From the cell containing the given text, extract its center point as (x, y) coordinate. 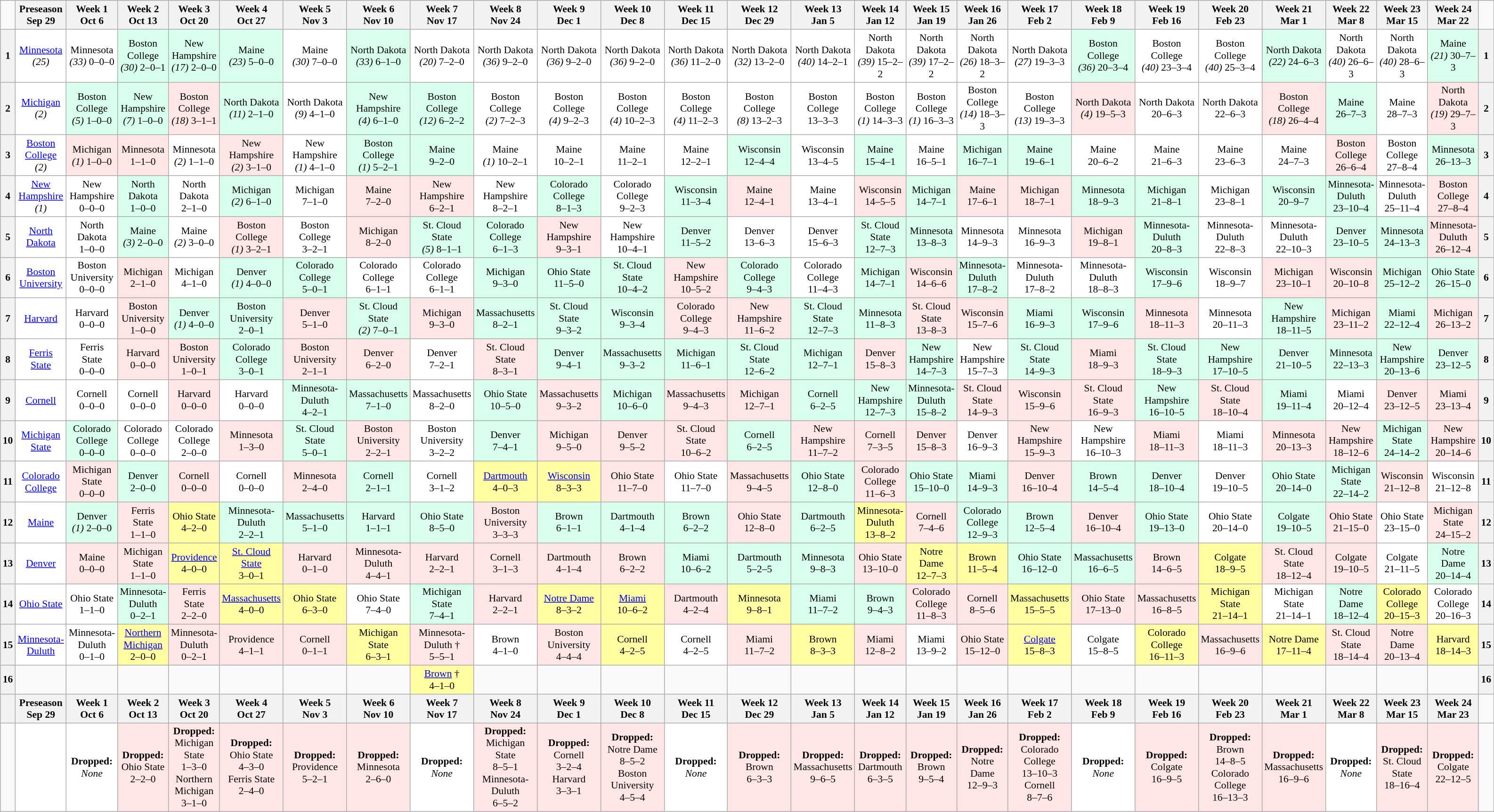
Maine28–7–3 (1402, 108)
Colorado College11–8–3 (931, 604)
Maine (41, 523)
Minnesota-Duluth15–8–2 (931, 400)
St. Cloud State18–10–4 (1230, 400)
North Dakota(11) 2–1–0 (252, 108)
Cornell (41, 400)
Maine7–2–0 (379, 196)
Ohio State7–4–0 (379, 604)
Colorado College5–0–1 (315, 278)
North Dakota(40) 28–6–3 (1402, 56)
Minnesota-Duluth †5–5–1 (442, 645)
Dropped:Brown6–3–3 (759, 768)
Minnesota-Duluth23–10–4 (1351, 196)
Denver6–2–0 (379, 360)
Minnesota-Duluth4–2–1 (315, 400)
New Hampshire(4) 6–1–0 (379, 108)
North Dakota (41, 237)
Michigan8–2–0 (379, 237)
Minnesota(2) 1–1–0 (194, 155)
Notre Dame17–11–4 (1293, 645)
Miami22–12–4 (1402, 318)
Notre Dame18–12–4 (1351, 604)
Minnesota-Duluth20–8–3 (1167, 237)
Dropped:Colgate16–9–5 (1167, 768)
Boston College(2) 7–2–3 (506, 108)
Wisconsin8–3–3 (569, 482)
Boston College(36) 20–3–4 (1103, 56)
Harvard1–1–1 (379, 523)
Colgate15–8–5 (1103, 645)
Colorado College9–2–3 (632, 196)
Massachusetts9–4–5 (759, 482)
Maine0–0–0 (92, 563)
Colorado College8–1–3 (569, 196)
Notre Dame20–14–4 (1453, 563)
Michigan23–10–1 (1293, 278)
Dropped:Ohio State4–3–0Ferris State2–4–0 (252, 768)
Ohio State8–5–0 (442, 523)
Minnesota-Duluth2–2–1 (252, 523)
St. Cloud State18–12–4 (1293, 563)
Miami16–9–3 (1040, 318)
North Dakota(39) 17–2–2 (931, 56)
Dropped:Notre Dame8–5–2Boston University4–5–4 (632, 768)
Notre Dame8–3–2 (569, 604)
Michigan16–7–1 (982, 155)
Boston College(4) 11–2–3 (696, 108)
Minnesota9–8–1 (759, 604)
Wisconsin11–3–4 (696, 196)
New Hampshire15–7–3 (982, 360)
North Dakota(39) 15–2–2 (880, 56)
Michigan State6–3–1 (379, 645)
Minnesota13–8–3 (931, 237)
Dropped:Michigan State1–3–0Northern Michigan3–1–0 (194, 768)
Boston College(2) (41, 155)
Denver15–6–3 (823, 237)
Michigan State24–15–2 (1453, 523)
Michigan10–6–0 (632, 400)
Maine20–6–2 (1103, 155)
Minnesota18–9–3 (1103, 196)
St. Cloud State9–3–2 (569, 318)
Maine15–4–1 (880, 155)
Brown4–1–0 (506, 645)
Boston College(1) 14–3–3 (880, 108)
Minnesota-Duluth18–8–3 (1103, 278)
Dropped:Brown9–5–4 (931, 768)
Maine(2) 3–0–0 (194, 237)
Wisconsin13–4–5 (823, 155)
Boston College(1) 16–3–3 (931, 108)
St. Cloud State13–8–3 (931, 318)
Maine23–6–3 (1230, 155)
North Dakota(40) 14–2–1 (823, 56)
Michigan21–8–1 (1167, 196)
Boston College13–3–3 (823, 108)
Ferris State2–2–0 (194, 604)
Minnesota(25) (41, 56)
Ohio State11–5–0 (569, 278)
New Hampshire18–12–6 (1351, 441)
Minnesota-Duluth22–10–3 (1293, 237)
Boston University3–2–2 (442, 441)
New Hampshire9–3–1 (569, 237)
Ohio State23–15–0 (1402, 523)
Minnesota20–13–3 (1293, 441)
North Dakota22–6–3 (1230, 108)
Minnesota1–1–0 (143, 155)
Ohio State17–13–0 (1103, 604)
North Dakota(27) 19–3–3 (1040, 56)
Boston College26–6–4 (1351, 155)
Boston University4–4–4 (569, 645)
Denver (41, 563)
Wisconsin14–6–6 (931, 278)
Denver18–10–4 (1167, 482)
Boston University2–0–1 (252, 318)
Dropped:Ohio State2–2–0 (143, 768)
Minnesota11–8–3 (880, 318)
Colorado College6–1–3 (506, 237)
Harvard18–14–3 (1453, 645)
New Hampshire10–4–1 (632, 237)
Harvard (41, 318)
Boston College(13) 19–3–3 (1040, 108)
St. Cloud State5–0–1 (315, 441)
Ohio State4–2–0 (194, 523)
Minnesota20–11–3 (1230, 318)
Brown6–1–1 (569, 523)
Maine26–7–3 (1351, 108)
Minnesota-Duluth4–4–1 (379, 563)
Maine(30) 7–0–0 (315, 56)
Dropped:Colorado College13–10–3Cornell8–7–6 (1040, 768)
Denver(1) 2–0–0 (92, 523)
Wisconsin14–5–5 (880, 196)
Miami20–12–4 (1351, 400)
Maine12–4–1 (759, 196)
New Hampshire0–0–0 (92, 196)
Massachusetts16–9–6 (1230, 645)
Minnesota-Duluth22–8–3 (1230, 237)
New Hampshire8–2–1 (506, 196)
Dartmouth6–2–5 (823, 523)
Boston College(12) 6–2–2 (442, 108)
Massachusetts4–0–0 (252, 604)
Michigan State0–0–0 (92, 482)
Ohio State21–15–0 (1351, 523)
Dropped:Massachusetts9–6–5 (823, 768)
Dropped:Colgate22–12–5 (1453, 768)
Providence4–0–0 (194, 563)
Colorado College20–15–3 (1402, 604)
North Dakota(36) 11–2–0 (696, 56)
Maine13–4–1 (823, 196)
Michigan(2) 6–1–0 (252, 196)
Dartmouth5–2–5 (759, 563)
Denver21–10–5 (1293, 360)
Ohio State13–10–0 (880, 563)
St. Cloud State18–9–3 (1167, 360)
New Hampshire14–7–3 (931, 360)
Boston College(8) 13–2–3 (759, 108)
Michigan26–13–2 (1453, 318)
Ferris State (41, 360)
Denver7–4–1 (506, 441)
Boston College(30) 2–0–1 (143, 56)
Michigan(1) 1–0–0 (92, 155)
New Hampshire20–14–6 (1453, 441)
Miami12–8–2 (880, 645)
Maine16–5–1 (931, 155)
Dropped:Notre Dame12–9–3 (982, 768)
Denver2–0–0 (143, 482)
Minnesota2–4–0 (315, 482)
St. Cloud State18–14–4 (1351, 645)
New Hampshire17–10–5 (1230, 360)
Boston University3–3–3 (506, 523)
North Dakota(26) 18–3–2 (982, 56)
Minnesota24–13–3 (1402, 237)
Massachusetts7–1–0 (379, 400)
Brown8–3–3 (823, 645)
New Hampshire(1) (41, 196)
St. Cloud State(5) 8–1–1 (442, 237)
Wisconsin20–10–8 (1351, 278)
Boston College3–2–1 (315, 237)
Ferris State0–0–0 (92, 360)
Boston University2–1–1 (315, 360)
Denver23–10–5 (1351, 237)
Dropped:Minnesota2–6–0 (379, 768)
Massachusetts8–2–1 (506, 318)
St. Cloud State3–0–1 (252, 563)
Michigan(2) (41, 108)
Colorado College11–4–3 (823, 278)
Minnesota22–13–3 (1351, 360)
Colgate18–9–5 (1230, 563)
North Dakota(20) 7–2–0 (442, 56)
Denver11–5–2 (696, 237)
Miami18–9–3 (1103, 360)
Boston College(4) 9–2–3 (569, 108)
New Hampshire10–5–2 (696, 278)
Maine17–6–1 (982, 196)
Colgate21–11–5 (1402, 563)
Denver9–5–2 (632, 441)
North Dakota(22) 24–6–3 (1293, 56)
Colorado College (41, 482)
Boston College(18) 3–1–1 (194, 108)
New Hampshire(1) 4–1–0 (315, 155)
St. Cloud State(2) 7–0–1 (379, 318)
Colorado College3–0–1 (252, 360)
Boston College(1) 5–2–1 (379, 155)
Brown11–5–4 (982, 563)
Maine24–7–3 (1293, 155)
Ferris State1–1–0 (143, 523)
Cornell3–1–2 (442, 482)
Minnesota1–3–0 (252, 441)
Dropped:Michigan State8–5–1Minnesota-Duluth6–5–2 (506, 768)
Wisconsin9–3–4 (632, 318)
Colorado College16–11–3 (1167, 645)
Maine12–2–1 (696, 155)
Minnesota26–13–3 (1453, 155)
New Hampshire15–9–3 (1040, 441)
Brown †4–1–0 (442, 680)
Michigan25–12–2 (1402, 278)
Brown14–6–5 (1167, 563)
Miami23–13–4 (1453, 400)
Wisconsin20–9–7 (1293, 196)
Cornell7–3–5 (880, 441)
Michigan23–8–1 (1230, 196)
Boston University1–0–1 (194, 360)
Cornell3–1–3 (506, 563)
Cornell2–1–1 (379, 482)
Brown9–4–3 (880, 604)
Minnesota18–11–3 (1167, 318)
Dropped:Providence5–2–1 (315, 768)
Colorado College20–16–3 (1453, 604)
Maine(3) 2–0–0 (143, 237)
Dropped:St. Cloud State18–16–4 (1402, 768)
Maine10–2–1 (569, 155)
Minnesota(33) 0–0–0 (92, 56)
Dropped:Brown14–8–5Colorado College16–13–3 (1230, 768)
North Dakota(4) 19–5–3 (1103, 108)
Ohio State1–1–0 (92, 604)
St. Cloud State16–9–3 (1103, 400)
Boston University1–0–0 (143, 318)
Michigan23–11–2 (1351, 318)
Michigan19–8–1 (1103, 237)
Boston College(4) 10–2–3 (632, 108)
Boston College(1) 3–2–1 (252, 237)
Michigan State1–1–0 (143, 563)
Michigan18–7–1 (1040, 196)
Ohio State10–5–0 (506, 400)
Cornell7–4–6 (931, 523)
Dartmouth4–0–3 (506, 482)
New Hampshire11–7–2 (823, 441)
Boston University2–2–1 (379, 441)
Boston University (41, 278)
Wisconsin15–7–6 (982, 318)
Michigan4–1–0 (194, 278)
Massachusetts9–4–3 (696, 400)
Dropped:Dartmouth6–3–5 (880, 768)
Ohio State16–12–0 (1040, 563)
North Dakota(33) 6–1–0 (379, 56)
New Hampshire(7) 1–0–0 (143, 108)
Dropped:Cornell3–2–4Harvard3–3–1 (569, 768)
Boston University0–0–0 (92, 278)
Ohio State6–3–0 (315, 604)
Michigan State24–14–2 (1402, 441)
Michigan9–5–0 (569, 441)
St. Cloud State8–3–1 (506, 360)
Minnesota16–9–3 (1040, 237)
Boston College(14) 18–3–3 (982, 108)
Maine(23) 5–0–0 (252, 56)
Colorado College2–0–0 (194, 441)
Notre Dame20–13–4 (1402, 645)
Brown12–5–4 (1040, 523)
Notre Dame12–7–3 (931, 563)
Harvard0–1–0 (315, 563)
Colorado College11–6–3 (880, 482)
North Dakota20–6–3 (1167, 108)
Michigan2–1–0 (143, 278)
Dropped:Massachusetts16–9–6 (1293, 768)
New Hampshire(17) 2–0–0 (194, 56)
Denver19–10–5 (1230, 482)
Miami14–9–3 (982, 482)
Michigan7–1–0 (315, 196)
Michigan State22–14–2 (1351, 482)
Massachusetts5–1–0 (315, 523)
North Dakota(19) 29–7–3 (1453, 108)
Maine(1) 10–2–1 (506, 155)
Boston College(18) 26–4–4 (1293, 108)
Massachusetts16–8–5 (1167, 604)
New Hampshire16–10–5 (1167, 400)
St. Cloud State10–6–2 (696, 441)
Denver9–4–1 (569, 360)
Minnesota-Duluth25–11–4 (1402, 196)
Miami13–9–2 (931, 645)
New Hampshire18–11–5 (1293, 318)
Denver5–1–0 (315, 318)
New Hampshire12–7–3 (880, 400)
New Hampshire(2) 3–1–0 (252, 155)
New Hampshire11–6–2 (759, 318)
Minnesota-Duluth0–1–0 (92, 645)
Wisconsin15–9–6 (1040, 400)
St. Cloud State10–4–2 (632, 278)
Michigan State7–4–1 (442, 604)
Maine9–2–0 (442, 155)
Boston College(40) 23–3–4 (1167, 56)
New Hampshire16–10–3 (1103, 441)
Northern Michigan2–0–0 (143, 645)
New Hampshire20–13–6 (1402, 360)
Maine11–2–1 (632, 155)
Minnesota-Duluth (41, 645)
North Dakota(9) 4–1–0 (315, 108)
Ohio State15–12–0 (982, 645)
Wisconsin12–4–4 (759, 155)
Ohio State (41, 604)
North Dakota(32) 13–2–0 (759, 56)
Boston College(40) 25–3–4 (1230, 56)
Providence4–1–1 (252, 645)
Maine(21) 30–7–3 (1453, 56)
Week 24Mar 23 (1453, 708)
Ohio State15–10–0 (931, 482)
Maine19–6–1 (1040, 155)
Michigan State (41, 441)
Massachusetts15–5–5 (1040, 604)
Colgate15–8–3 (1040, 645)
North Dakota2–1–0 (194, 196)
Minnesota9–8–3 (823, 563)
Minnesota-Duluth13–8–2 (880, 523)
Cornell0–1–1 (315, 645)
New Hampshire6–2–1 (442, 196)
Dartmouth4–2–4 (696, 604)
Denver13–6–3 (759, 237)
Minnesota-Duluth26–12–4 (1453, 237)
St. Cloud State12–6–2 (759, 360)
Michigan11–6–1 (696, 360)
Denver7–2–1 (442, 360)
Massachusetts16–6–5 (1103, 563)
Ohio State26–15–0 (1453, 278)
Cornell8–5–6 (982, 604)
Brown14–5–4 (1103, 482)
Ohio State19–13–0 (1167, 523)
North Dakota(40) 26–6–3 (1351, 56)
Boston College(5) 1–0–0 (92, 108)
Colorado College12–9–3 (982, 523)
Minnesota14–9–3 (982, 237)
Maine21–6–3 (1167, 155)
Massachusetts8–2–0 (442, 400)
Wisconsin18–9–7 (1230, 278)
Denver16–9–3 (982, 441)
Miami19–11–4 (1293, 400)
Week 24Mar 22 (1453, 15)
